Identify which cell holds the provided text, then report its (X, Y) central coordinate. 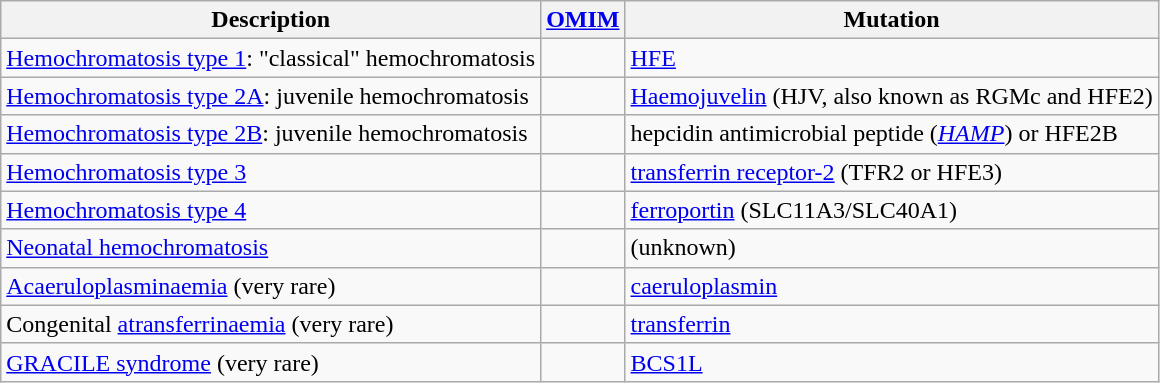
(unknown) (892, 248)
Description (271, 20)
transferrin (892, 324)
GRACILE syndrome (very rare) (271, 362)
Hemochromatosis type 2A: juvenile hemochromatosis (271, 96)
OMIM (583, 20)
Hemochromatosis type 4 (271, 210)
Neonatal hemochromatosis (271, 248)
BCS1L (892, 362)
Hemochromatosis type 3 (271, 172)
Hemochromatosis type 2B: juvenile hemochromatosis (271, 134)
Congenital atransferrinaemia (very rare) (271, 324)
Mutation (892, 20)
Haemojuvelin (HJV, also known as RGMc and HFE2) (892, 96)
Hemochromatosis type 1: "classical" hemochromatosis (271, 58)
caeruloplasmin (892, 286)
hepcidin antimicrobial peptide (HAMP) or HFE2B (892, 134)
Acaeruloplasminaemia (very rare) (271, 286)
transferrin receptor-2 (TFR2 or HFE3) (892, 172)
ferroportin (SLC11A3/SLC40A1) (892, 210)
HFE (892, 58)
